From the cell containing the given text, extract its center point as [x, y] coordinate. 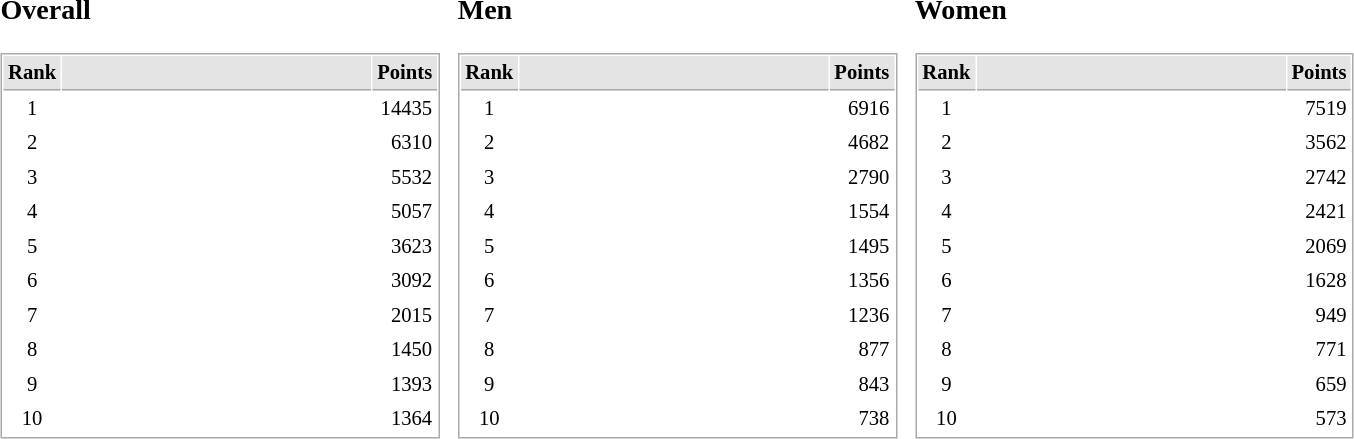
659 [1319, 386]
771 [1319, 350]
1364 [405, 420]
7519 [1319, 110]
738 [862, 420]
2015 [405, 316]
2069 [1319, 248]
877 [862, 350]
2421 [1319, 212]
2790 [862, 178]
1236 [862, 316]
6310 [405, 144]
4682 [862, 144]
1450 [405, 350]
2742 [1319, 178]
1628 [1319, 282]
5057 [405, 212]
5532 [405, 178]
3562 [1319, 144]
14435 [405, 110]
949 [1319, 316]
3623 [405, 248]
573 [1319, 420]
1495 [862, 248]
1393 [405, 386]
1554 [862, 212]
1356 [862, 282]
3092 [405, 282]
6916 [862, 110]
843 [862, 386]
